Locate the cell with the specified text and output its [x, y] center coordinate. 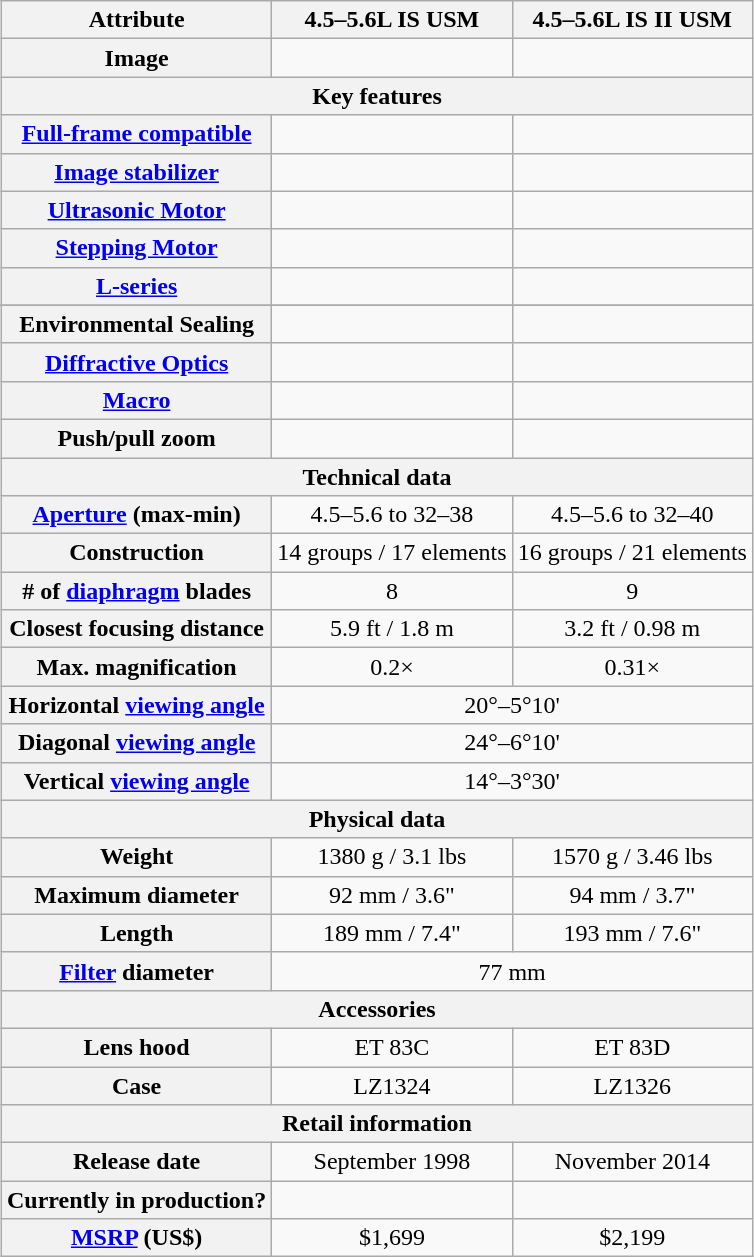
0.31× [632, 667]
4.5–5.6L IS II USM [632, 20]
Release date [137, 1162]
3.2 ft / 0.98 m [632, 629]
94 mm / 3.7" [632, 895]
193 mm / 7.6" [632, 933]
Ultrasonic Motor [137, 210]
Closest focusing distance [137, 629]
92 mm / 3.6" [392, 895]
5.9 ft / 1.8 m [392, 629]
4.5–5.6 to 32–40 [632, 515]
$2,199 [632, 1238]
Vertical viewing angle [137, 781]
$1,699 [392, 1238]
Aperture (max-min) [137, 515]
Environmental Sealing [137, 324]
Stepping Motor [137, 248]
Attribute [137, 20]
Physical data [378, 819]
Max. magnification [137, 667]
Key features [378, 96]
Filter diameter [137, 971]
Macro [137, 400]
9 [632, 591]
16 groups / 21 elements [632, 553]
Weight [137, 857]
20°–5°10' [512, 705]
Currently in production? [137, 1200]
Full-frame compatible [137, 134]
14°–3°30' [512, 781]
Image [137, 58]
4.5–5.6 to 32–38 [392, 515]
Length [137, 933]
Maximum diameter [137, 895]
Diffractive Optics [137, 362]
1380 g / 3.1 lbs [392, 857]
24°–6°10' [512, 743]
Diagonal viewing angle [137, 743]
Technical data [378, 477]
14 groups / 17 elements [392, 553]
Lens hood [137, 1047]
# of diaphragm blades [137, 591]
L-series [137, 286]
Retail information [378, 1124]
LZ1326 [632, 1085]
Construction [137, 553]
Accessories [378, 1009]
189 mm / 7.4" [392, 933]
8 [392, 591]
MSRP (US$) [137, 1238]
Image stabilizer [137, 172]
LZ1324 [392, 1085]
77 mm [512, 971]
0.2× [392, 667]
ET 83C [392, 1047]
November 2014 [632, 1162]
Push/pull zoom [137, 438]
Horizontal viewing angle [137, 705]
4.5–5.6L IS USM [392, 20]
1570 g / 3.46 lbs [632, 857]
ET 83D [632, 1047]
September 1998 [392, 1162]
Case [137, 1085]
